Pinpoint the cell where the given text exists, returning its (x, y) midpoint coordinate. 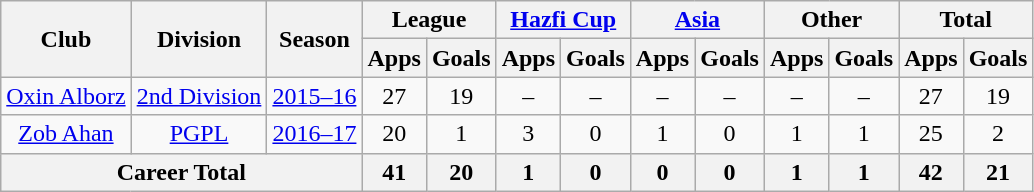
PGPL (199, 134)
Club (66, 39)
Division (199, 39)
Asia (697, 20)
Season (314, 39)
Career Total (182, 172)
Oxin Alborz (66, 96)
League (429, 20)
3 (528, 134)
2nd Division (199, 96)
25 (931, 134)
42 (931, 172)
21 (998, 172)
41 (394, 172)
2 (998, 134)
2016–17 (314, 134)
2015–16 (314, 96)
Total (966, 20)
Zob Ahan (66, 134)
Hazfi Cup (563, 20)
Other (831, 20)
